Search for the cell housing the specified text and yield its (x, y) center coordinate. 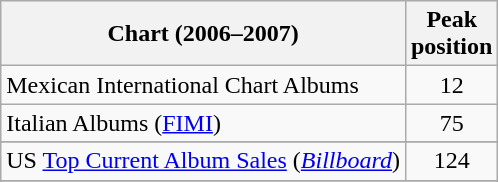
Mexican International Chart Albums (204, 85)
Peakposition (451, 34)
Italian Albums (FIMI) (204, 123)
75 (451, 123)
124 (451, 161)
US Top Current Album Sales (Billboard) (204, 161)
Chart (2006–2007) (204, 34)
12 (451, 85)
